Pinpoint the cell where the given text exists, returning its [X, Y] midpoint coordinate. 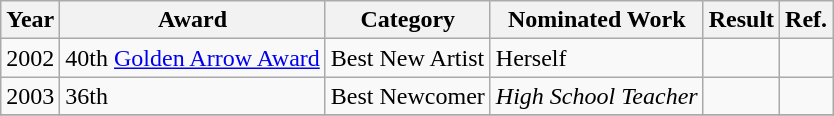
Best New Artist [408, 58]
40th Golden Arrow Award [193, 58]
Ref. [806, 20]
Herself [596, 58]
Best Newcomer [408, 96]
2002 [30, 58]
Nominated Work [596, 20]
High School Teacher [596, 96]
2003 [30, 96]
Award [193, 20]
Year [30, 20]
Result [741, 20]
Category [408, 20]
36th [193, 96]
